Scan for the cell matching the given text and deliver its [X, Y] coordinate at center. 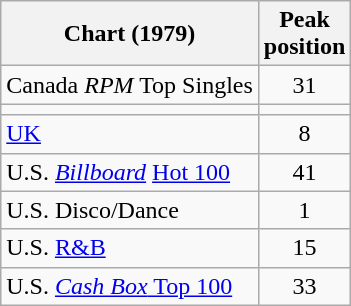
Peakposition [304, 34]
U.S. Billboard Hot 100 [130, 172]
33 [304, 286]
Chart (1979) [130, 34]
U.S. Disco/Dance [130, 210]
U.S. Cash Box Top 100 [130, 286]
41 [304, 172]
1 [304, 210]
15 [304, 248]
U.S. R&B [130, 248]
8 [304, 134]
31 [304, 85]
UK [130, 134]
Canada RPM Top Singles [130, 85]
